Extract the [X, Y] coordinate from the center of the cell holding the provided text.  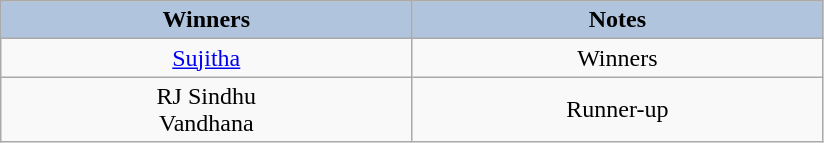
Notes [618, 20]
Sujitha [206, 58]
RJ Sindhu Vandhana [206, 110]
Runner-up [618, 110]
